Capture the cell that displays the provided text and extract its [X, Y] central coordinate. 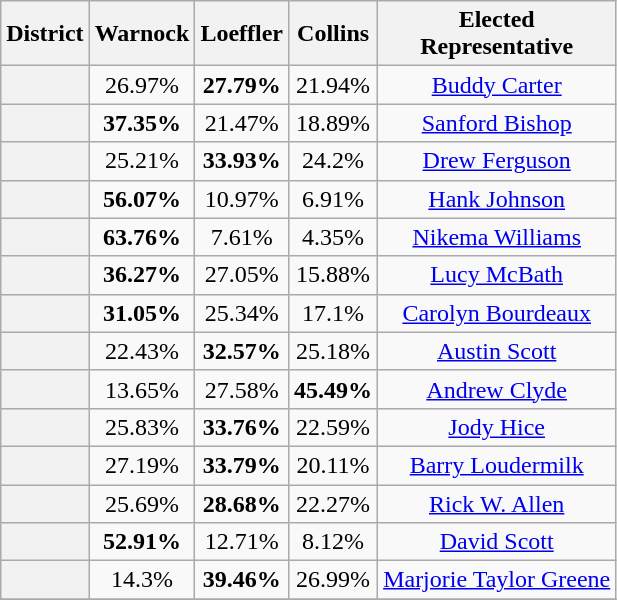
Hank Johnson [497, 199]
25.21% [142, 161]
26.97% [142, 85]
Barry Loudermilk [497, 465]
District [45, 34]
25.83% [142, 427]
Drew Ferguson [497, 161]
39.46% [242, 580]
33.79% [242, 465]
6.91% [334, 199]
52.91% [142, 542]
25.18% [334, 351]
Sanford Bishop [497, 123]
Collins [334, 34]
33.76% [242, 427]
Warnock [142, 34]
David Scott [497, 542]
4.35% [334, 237]
17.1% [334, 313]
15.88% [334, 275]
13.65% [142, 389]
32.57% [242, 351]
21.94% [334, 85]
7.61% [242, 237]
22.43% [142, 351]
22.59% [334, 427]
Nikema Williams [497, 237]
Austin Scott [497, 351]
22.27% [334, 503]
Marjorie Taylor Greene [497, 580]
36.27% [142, 275]
25.69% [142, 503]
Jody Hice [497, 427]
28.68% [242, 503]
Buddy Carter [497, 85]
45.49% [334, 389]
20.11% [334, 465]
26.99% [334, 580]
33.93% [242, 161]
Loeffler [242, 34]
8.12% [334, 542]
27.79% [242, 85]
Andrew Clyde [497, 389]
18.89% [334, 123]
Carolyn Bourdeaux [497, 313]
27.19% [142, 465]
12.71% [242, 542]
21.47% [242, 123]
Rick W. Allen [497, 503]
31.05% [142, 313]
56.07% [142, 199]
10.97% [242, 199]
27.05% [242, 275]
63.76% [142, 237]
ElectedRepresentative [497, 34]
Lucy McBath [497, 275]
27.58% [242, 389]
14.3% [142, 580]
25.34% [242, 313]
37.35% [142, 123]
24.2% [334, 161]
